Determine the (x, y) coordinate at the center of the cell enclosing the given text.  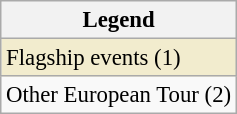
Legend (119, 20)
Flagship events (1) (119, 58)
Other European Tour (2) (119, 95)
